Find where the given text appears and provide that cell's center as [X, Y] coordinate. 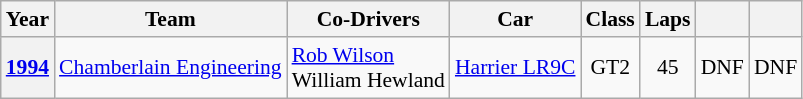
Harrier LR9C [516, 68]
Year [28, 19]
Rob Wilson William Hewland [368, 68]
Car [516, 19]
GT2 [610, 68]
Team [170, 19]
Co-Drivers [368, 19]
Chamberlain Engineering [170, 68]
45 [668, 68]
Class [610, 19]
Laps [668, 19]
1994 [28, 68]
